Return [X, Y] of the center of cell containing provided text 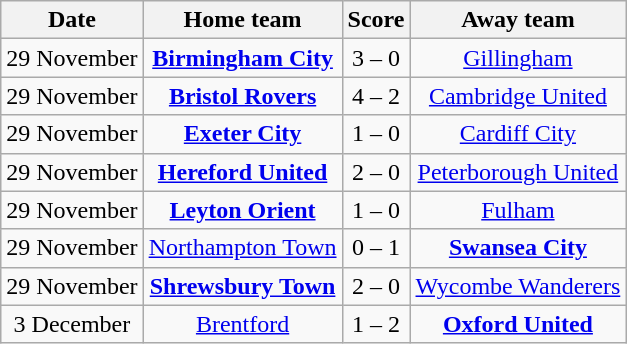
4 – 2 [376, 96]
Date [72, 20]
3 December [72, 324]
Brentford [242, 324]
1 – 2 [376, 324]
Bristol Rovers [242, 96]
Oxford United [518, 324]
3 – 0 [376, 58]
Fulham [518, 210]
Wycombe Wanderers [518, 286]
Away team [518, 20]
0 – 1 [376, 248]
Swansea City [518, 248]
Shrewsbury Town [242, 286]
Exeter City [242, 134]
Leyton Orient [242, 210]
Northampton Town [242, 248]
Gillingham [518, 58]
Cardiff City [518, 134]
Score [376, 20]
Hereford United [242, 172]
Birmingham City [242, 58]
Peterborough United [518, 172]
Home team [242, 20]
Cambridge United [518, 96]
